Return (x, y) of the center of cell containing provided text 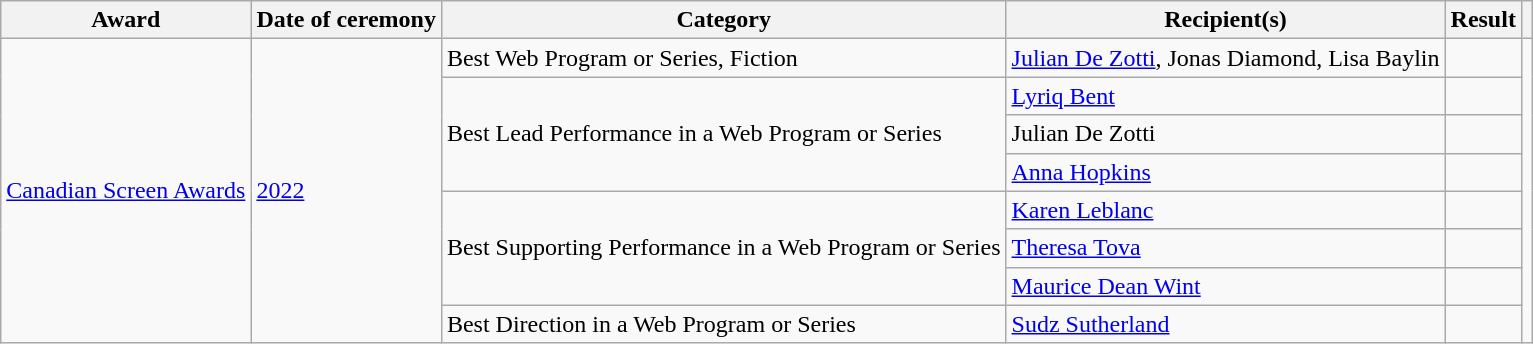
Category (724, 20)
Best Web Program or Series, Fiction (724, 58)
2022 (346, 191)
Date of ceremony (346, 20)
Anna Hopkins (1226, 172)
Best Lead Performance in a Web Program or Series (724, 134)
Award (126, 20)
Lyriq Bent (1226, 96)
Theresa Tova (1226, 248)
Maurice Dean Wint (1226, 286)
Best Supporting Performance in a Web Program or Series (724, 248)
Best Direction in a Web Program or Series (724, 324)
Sudz Sutherland (1226, 324)
Julian De Zotti, Jonas Diamond, Lisa Baylin (1226, 58)
Recipient(s) (1226, 20)
Karen Leblanc (1226, 210)
Result (1483, 20)
Canadian Screen Awards (126, 191)
Julian De Zotti (1226, 134)
